Scan for the cell matching the given text and deliver its [x, y] coordinate at center. 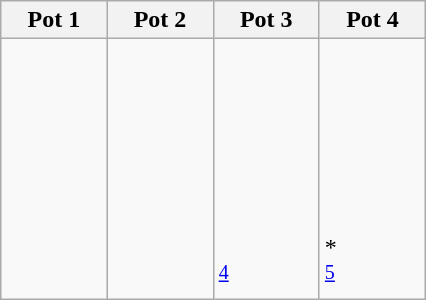
Pot 1 [54, 20]
*5 [372, 170]
Pot 3 [266, 20]
Pot 2 [160, 20]
Pot 4 [372, 20]
4 [266, 170]
